Output the [x, y] coordinate of the center of the cell containing the given text.  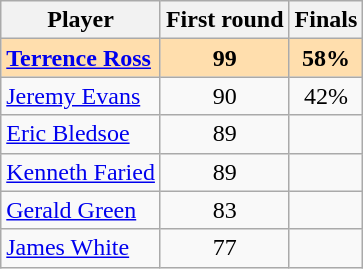
58% [326, 58]
90 [224, 96]
Finals [326, 20]
First round [224, 20]
99 [224, 58]
77 [224, 248]
42% [326, 96]
Gerald Green [81, 210]
James White [81, 248]
Kenneth Faried [81, 172]
Eric Bledsoe [81, 134]
Terrence Ross [81, 58]
83 [224, 210]
Player [81, 20]
Jeremy Evans [81, 96]
